Determine the (x, y) coordinate at the center of the cell enclosing the given text.  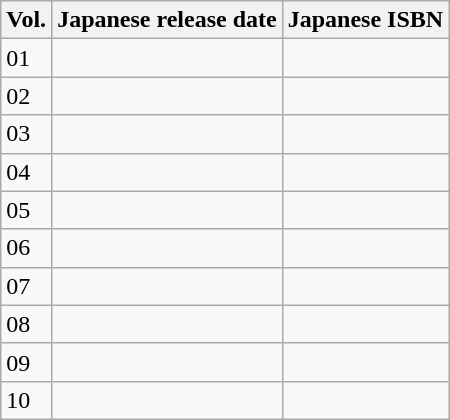
05 (26, 210)
08 (26, 324)
01 (26, 58)
06 (26, 248)
09 (26, 362)
03 (26, 134)
10 (26, 400)
04 (26, 172)
07 (26, 286)
Japanese release date (168, 20)
02 (26, 96)
Vol. (26, 20)
Japanese ISBN (365, 20)
